Scan for the cell matching the given text and deliver its (x, y) coordinate at center. 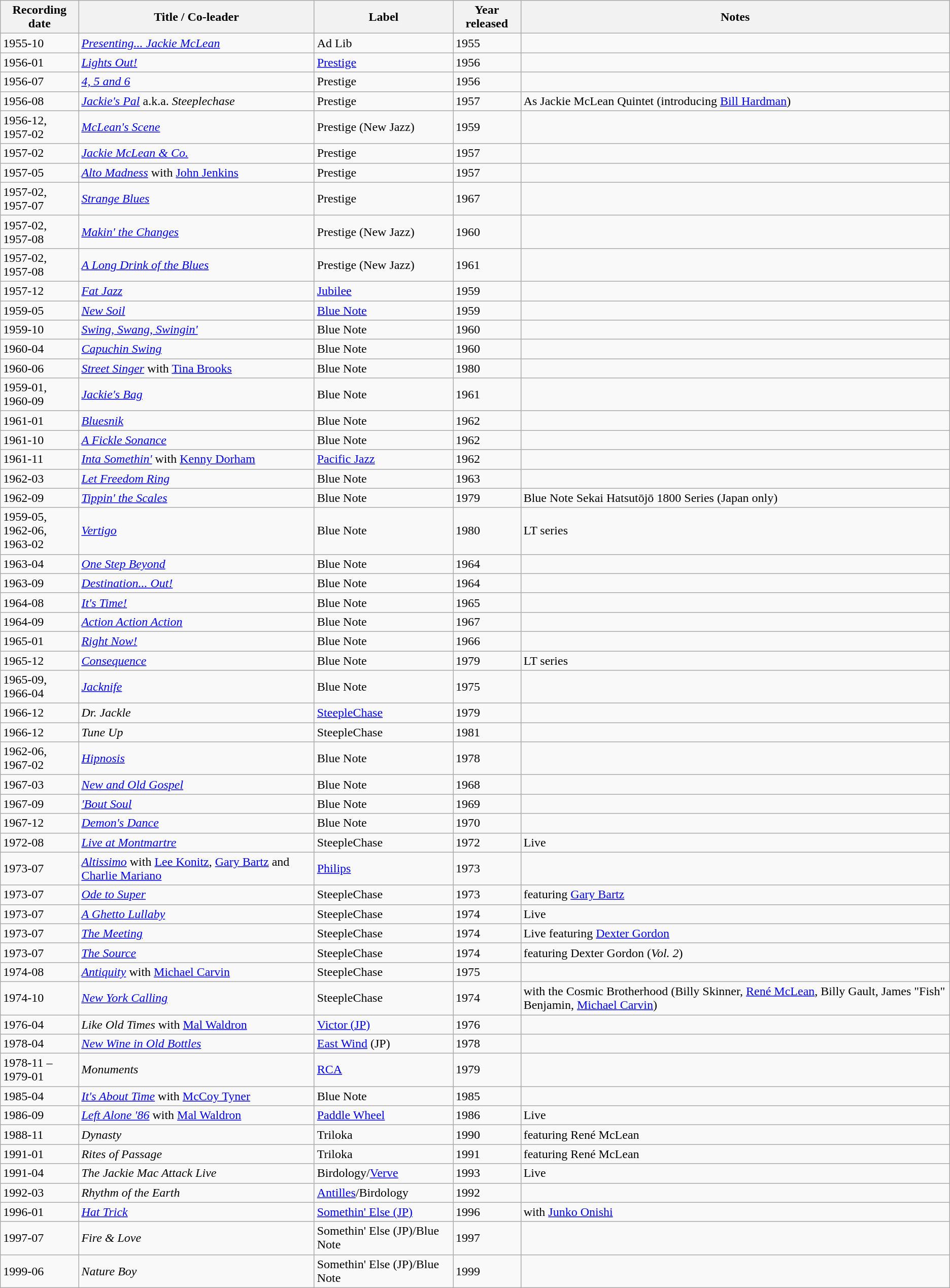
1957-05 (40, 173)
1955 (487, 43)
As Jackie McLean Quintet (introducing Bill Hardman) (735, 101)
Live featuring Dexter Gordon (735, 933)
1985-04 (40, 1096)
1964-09 (40, 622)
1972-08 (40, 842)
Swing, Swang, Swingin' (196, 330)
McLean's Scene (196, 127)
1961-11 (40, 459)
A Ghetto Lullaby (196, 914)
Action Action Action (196, 622)
Hat Trick (196, 1212)
1955-10 (40, 43)
East Wind (JP) (384, 1044)
Lights Out! (196, 62)
Ad Lib (384, 43)
Capuchin Swing (196, 349)
1997-07 (40, 1238)
Notes (735, 17)
Street Singer with Tina Brooks (196, 368)
Recording date (40, 17)
RCA (384, 1070)
The Source (196, 953)
1985 (487, 1096)
1967-09 (40, 804)
1970 (487, 823)
Dr. Jackle (196, 713)
with Junko Onishi (735, 1212)
featuring Dexter Gordon (Vol. 2) (735, 953)
1991 (487, 1154)
1962-09 (40, 498)
1999-06 (40, 1271)
1967-03 (40, 785)
Rites of Passage (196, 1154)
1959-05 (40, 310)
1967-12 (40, 823)
1978-04 (40, 1044)
1956-08 (40, 101)
Hipnosis (196, 758)
Presenting... Jackie McLean (196, 43)
Philips (384, 869)
1960-06 (40, 368)
1959-05, 1962-06, 1963-02 (40, 531)
1959-01, 1960-09 (40, 395)
1963-09 (40, 583)
Fire & Love (196, 1238)
1965-01 (40, 641)
Tune Up (196, 732)
1974-08 (40, 972)
1992-03 (40, 1193)
Strange Blues (196, 199)
New and Old Gospel (196, 785)
1986 (487, 1115)
Paddle Wheel (384, 1115)
Consequence (196, 660)
1956-12, 1957-02 (40, 127)
Like Old Times with Mal Waldron (196, 1025)
1992 (487, 1193)
Rhythm of the Earth (196, 1193)
Label (384, 17)
featuring Gary Bartz (735, 895)
1963-04 (40, 564)
Antiquity with Michael Carvin (196, 972)
It's About Time with McCoy Tyner (196, 1096)
1968 (487, 785)
Ode to Super (196, 895)
Title / Co-leader (196, 17)
One Step Beyond (196, 564)
New Wine in Old Bottles (196, 1044)
It's Time! (196, 602)
1962-03 (40, 479)
1976-04 (40, 1025)
Fat Jazz (196, 291)
Let Freedom Ring (196, 479)
A Fickle Sonance (196, 440)
1966 (487, 641)
Makin' the Changes (196, 231)
1957-02 (40, 153)
Left Alone '86 with Mal Waldron (196, 1115)
Inta Somethin' with Kenny Dorham (196, 459)
1972 (487, 842)
1974-10 (40, 998)
Jackie's Pal a.k.a. Steeplechase (196, 101)
1960-04 (40, 349)
Jacknife (196, 687)
Right Now! (196, 641)
1978-11 –1979-01 (40, 1070)
1965-09, 1966-04 (40, 687)
1961-10 (40, 440)
4, 5 and 6 (196, 82)
1962-06, 1967-02 (40, 758)
Pacific Jazz (384, 459)
Antilles/Birdology (384, 1193)
1957-12 (40, 291)
Altissimo with Lee Konitz, Gary Bartz and Charlie Mariano (196, 869)
1993 (487, 1173)
'Bout Soul (196, 804)
1991-04 (40, 1173)
Dynasty (196, 1135)
Live at Montmartre (196, 842)
1964-08 (40, 602)
Somethin' Else (JP) (384, 1212)
1976 (487, 1025)
Vertigo (196, 531)
Birdology/Verve (384, 1173)
Blue Note Sekai Hatsutōjō 1800 Series (Japan only) (735, 498)
Monuments (196, 1070)
1996-01 (40, 1212)
1997 (487, 1238)
The Jackie Mac Attack Live (196, 1173)
1996 (487, 1212)
Nature Boy (196, 1271)
Tippin' the Scales (196, 498)
1963 (487, 479)
1959-10 (40, 330)
1961-01 (40, 421)
The Meeting (196, 933)
Jackie's Bag (196, 395)
Year released (487, 17)
Demon's Dance (196, 823)
1965 (487, 602)
1990 (487, 1135)
Alto Madness with John Jenkins (196, 173)
New York Calling (196, 998)
1956-01 (40, 62)
1957-02, 1957-07 (40, 199)
1981 (487, 732)
Destination... Out! (196, 583)
1965-12 (40, 660)
1956-07 (40, 82)
Jubilee (384, 291)
1986-09 (40, 1115)
New Soil (196, 310)
1999 (487, 1271)
1988-11 (40, 1135)
Bluesnik (196, 421)
Victor (JP) (384, 1025)
1991-01 (40, 1154)
A Long Drink of the Blues (196, 265)
with the Cosmic Brotherhood (Billy Skinner, René McLean, Billy Gault, James "Fish" Benjamin, Michael Carvin) (735, 998)
1969 (487, 804)
Jackie McLean & Co. (196, 153)
